Detect which cell encompasses the target text, then output its (X, Y) center coordinate. 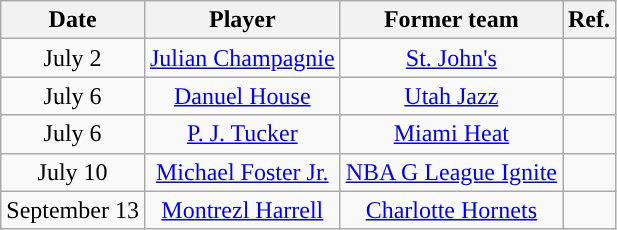
Montrezl Harrell (242, 210)
July 10 (73, 172)
Ref. (588, 20)
Date (73, 20)
Former team (451, 20)
Danuel House (242, 96)
Michael Foster Jr. (242, 172)
St. John's (451, 58)
Utah Jazz (451, 96)
Miami Heat (451, 134)
Player (242, 20)
September 13 (73, 210)
July 2 (73, 58)
Julian Champagnie (242, 58)
NBA G League Ignite (451, 172)
Charlotte Hornets (451, 210)
P. J. Tucker (242, 134)
